Pinpoint the cell where the given text exists, returning its [x, y] midpoint coordinate. 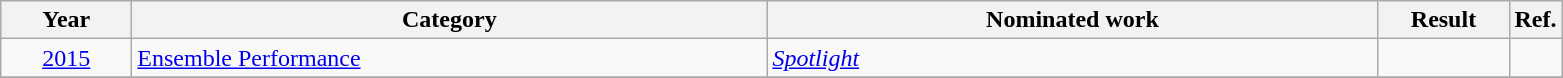
Category [450, 20]
Ref. [1536, 20]
Ensemble Performance [450, 58]
2015 [66, 58]
Spotlight [1072, 58]
Year [66, 20]
Nominated work [1072, 20]
Result [1444, 20]
